From the cell containing the given text, extract its center point as (x, y) coordinate. 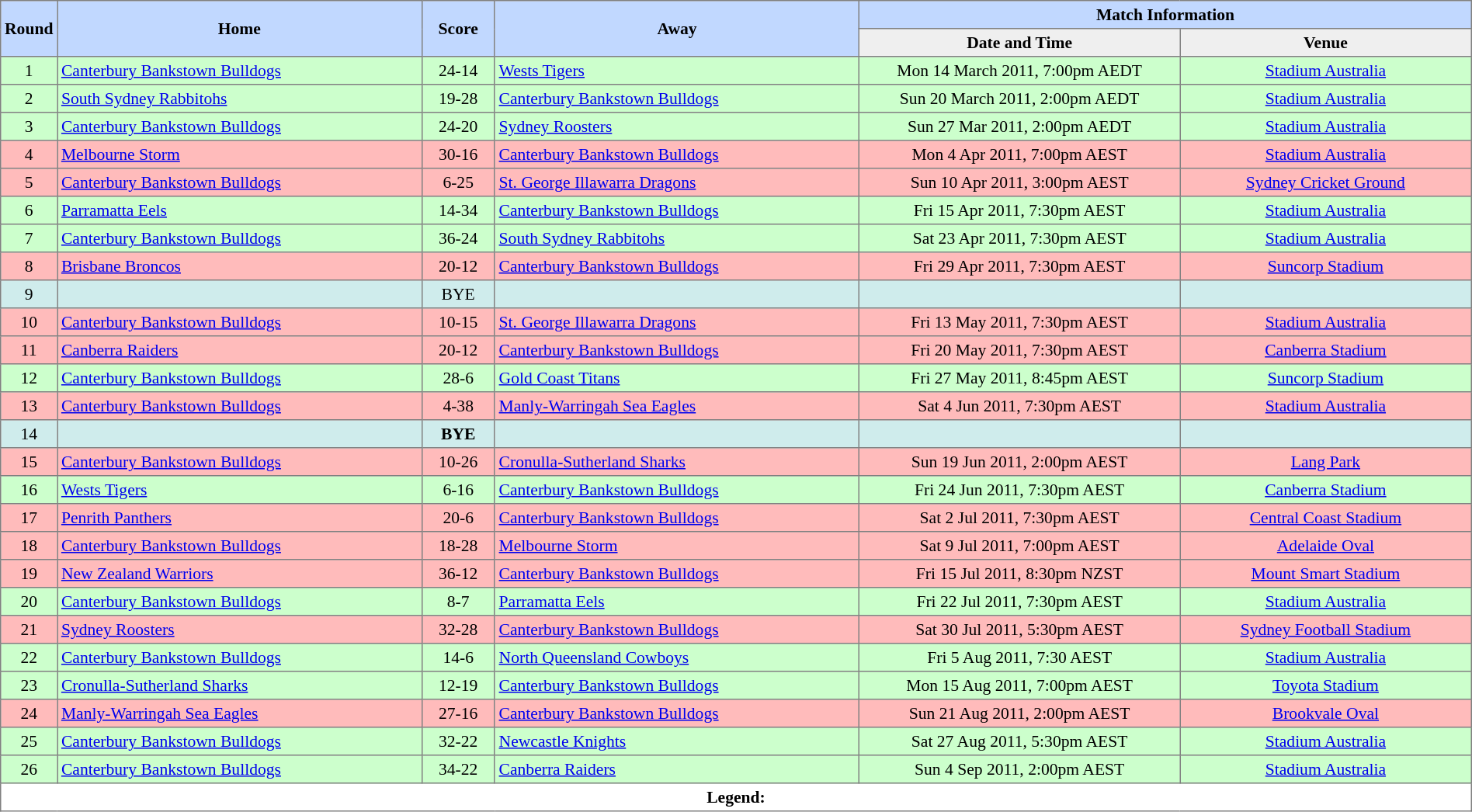
13 (30, 406)
Newcastle Knights (677, 741)
Sat 4 Jun 2011, 7:30pm AEST (1020, 406)
Sat 30 Jul 2011, 5:30pm AEST (1020, 630)
27-16 (458, 713)
32-28 (458, 630)
22 (30, 658)
15 (30, 462)
6 (30, 210)
Mon 4 Apr 2011, 7:00pm AEST (1020, 154)
30-16 (458, 154)
36-24 (458, 238)
Home (239, 29)
Toyota Stadium (1326, 685)
Sun 21 Aug 2011, 2:00pm AEST (1020, 713)
6-16 (458, 490)
12 (30, 378)
Fri 27 May 2011, 8:45pm AEST (1020, 378)
Sat 27 Aug 2011, 5:30pm AEST (1020, 741)
8 (30, 266)
Fri 20 May 2011, 7:30pm AEST (1020, 350)
Sun 19 Jun 2011, 2:00pm AEST (1020, 462)
Gold Coast Titans (677, 378)
6-25 (458, 182)
19-28 (458, 99)
Sydney Football Stadium (1326, 630)
Sat 2 Jul 2011, 7:30pm AEST (1020, 518)
Fri 15 Jul 2011, 8:30pm NZST (1020, 574)
Sun 10 Apr 2011, 3:00pm AEST (1020, 182)
Sun 4 Sep 2011, 2:00pm AEST (1020, 769)
Sydney Cricket Ground (1326, 182)
17 (30, 518)
14 (30, 434)
20 (30, 602)
36-12 (458, 574)
8-7 (458, 602)
Fri 22 Jul 2011, 7:30pm AEST (1020, 602)
Legend: (736, 797)
Fri 24 Jun 2011, 7:30pm AEST (1020, 490)
Lang Park (1326, 462)
14-6 (458, 658)
34-22 (458, 769)
10 (30, 322)
7 (30, 238)
Mon 14 March 2011, 7:00pm AEDT (1020, 71)
9 (30, 294)
26 (30, 769)
Date and Time (1020, 43)
3 (30, 127)
21 (30, 630)
Sun 27 Mar 2011, 2:00pm AEDT (1020, 127)
4 (30, 154)
19 (30, 574)
28-6 (458, 378)
Sun 20 March 2011, 2:00pm AEDT (1020, 99)
Sat 9 Jul 2011, 7:00pm AEST (1020, 546)
New Zealand Warriors (239, 574)
Fri 13 May 2011, 7:30pm AEST (1020, 322)
Penrith Panthers (239, 518)
Brookvale Oval (1326, 713)
12-19 (458, 685)
Score (458, 29)
11 (30, 350)
25 (30, 741)
20-6 (458, 518)
24-14 (458, 71)
Central Coast Stadium (1326, 518)
Mon 15 Aug 2011, 7:00pm AEST (1020, 685)
Fri 15 Apr 2011, 7:30pm AEST (1020, 210)
Adelaide Oval (1326, 546)
24-20 (458, 127)
18-28 (458, 546)
16 (30, 490)
2 (30, 99)
10-26 (458, 462)
Fri 5 Aug 2011, 7:30 AEST (1020, 658)
Match Information (1166, 15)
18 (30, 546)
Venue (1326, 43)
10-15 (458, 322)
14-34 (458, 210)
4-38 (458, 406)
32-22 (458, 741)
Brisbane Broncos (239, 266)
Mount Smart Stadium (1326, 574)
5 (30, 182)
24 (30, 713)
Sat 23 Apr 2011, 7:30pm AEST (1020, 238)
1 (30, 71)
North Queensland Cowboys (677, 658)
Away (677, 29)
Fri 29 Apr 2011, 7:30pm AEST (1020, 266)
Round (30, 29)
23 (30, 685)
